Scan for the cell matching the given text and deliver its (x, y) coordinate at center. 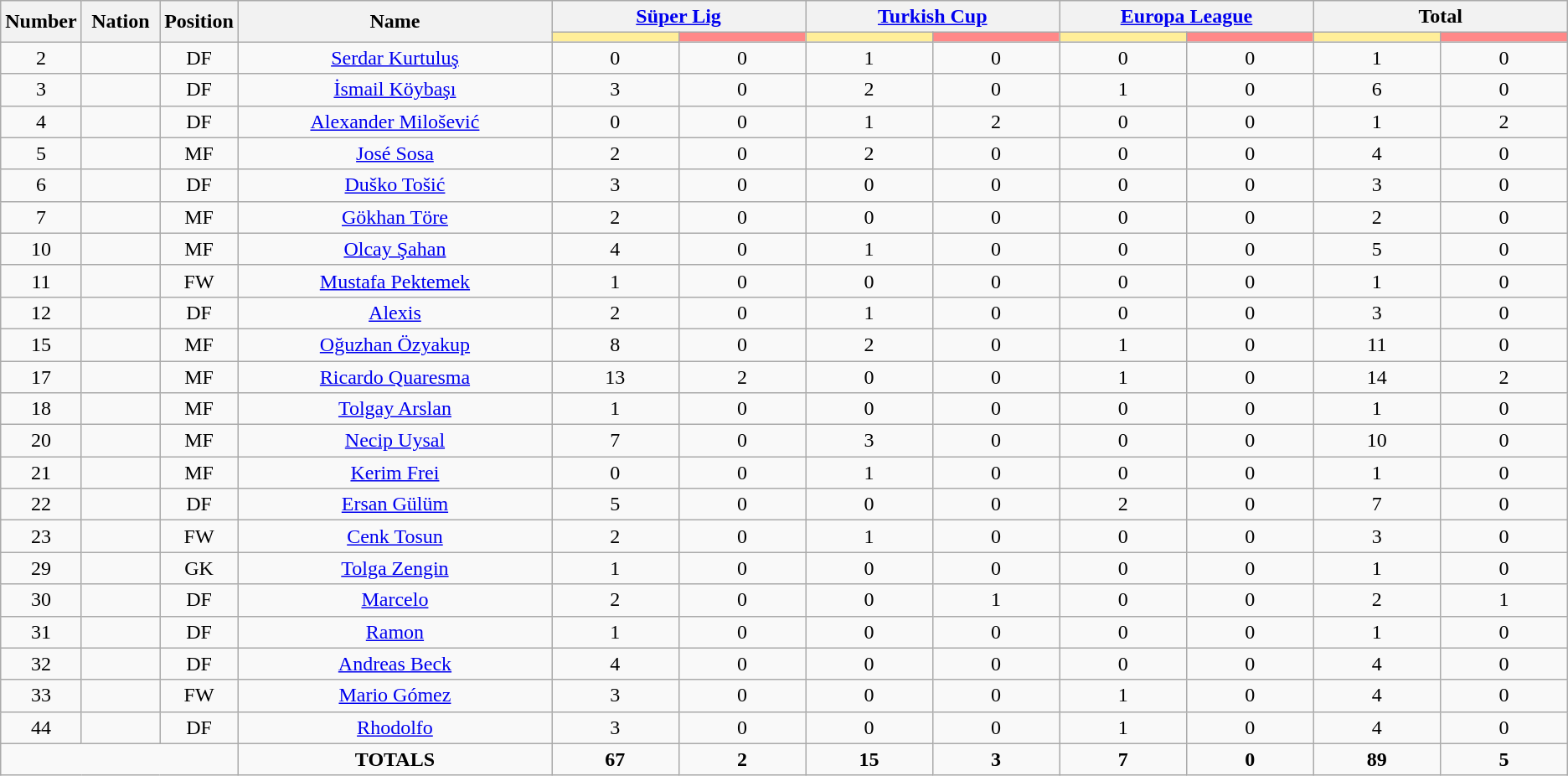
Alexander Milošević (395, 122)
89 (1377, 759)
Turkish Cup (933, 17)
Marcelo (395, 600)
Kerim Frei (395, 473)
29 (41, 568)
Mustafa Pektemek (395, 281)
67 (615, 759)
İsmail Köybaşı (395, 90)
Position (199, 22)
Andreas Beck (395, 664)
12 (41, 313)
Ramon (395, 632)
18 (41, 409)
20 (41, 441)
Mario Gómez (395, 696)
Tolgay Arslan (395, 409)
32 (41, 664)
Alexis (395, 313)
Cenk Tosun (395, 536)
GK (199, 568)
Nation (121, 22)
44 (41, 727)
23 (41, 536)
13 (615, 376)
Name (395, 22)
21 (41, 473)
Ricardo Quaresma (395, 376)
José Sosa (395, 153)
Europa League (1186, 17)
Tolga Zengin (395, 568)
Total (1441, 17)
Serdar Kurtuluş (395, 58)
33 (41, 696)
14 (1377, 376)
Number (41, 22)
31 (41, 632)
TOTALS (395, 759)
22 (41, 504)
Gökhan Töre (395, 217)
17 (41, 376)
Duško Tošić (395, 185)
Ersan Gülüm (395, 504)
Olcay Şahan (395, 249)
Rhodolfo (395, 727)
8 (615, 344)
Süper Lig (678, 17)
Necip Uysal (395, 441)
Oğuzhan Özyakup (395, 344)
30 (41, 600)
